Search for the cell housing the specified text and yield its (X, Y) center coordinate. 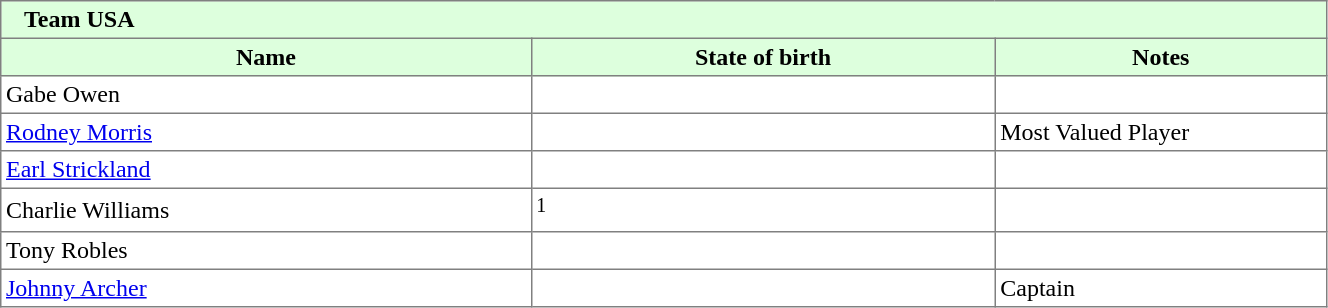
Captain (1160, 289)
Most Valued Player (1160, 132)
State of birth (763, 57)
Rodney Morris (266, 132)
1 (763, 210)
Earl Strickland (266, 170)
Name (266, 57)
Notes (1160, 57)
Tony Robles (266, 251)
Charlie Williams (266, 210)
Team USA (664, 20)
Johnny Archer (266, 289)
Gabe Owen (266, 95)
